Find where the given text appears and provide that cell's center as [X, Y] coordinate. 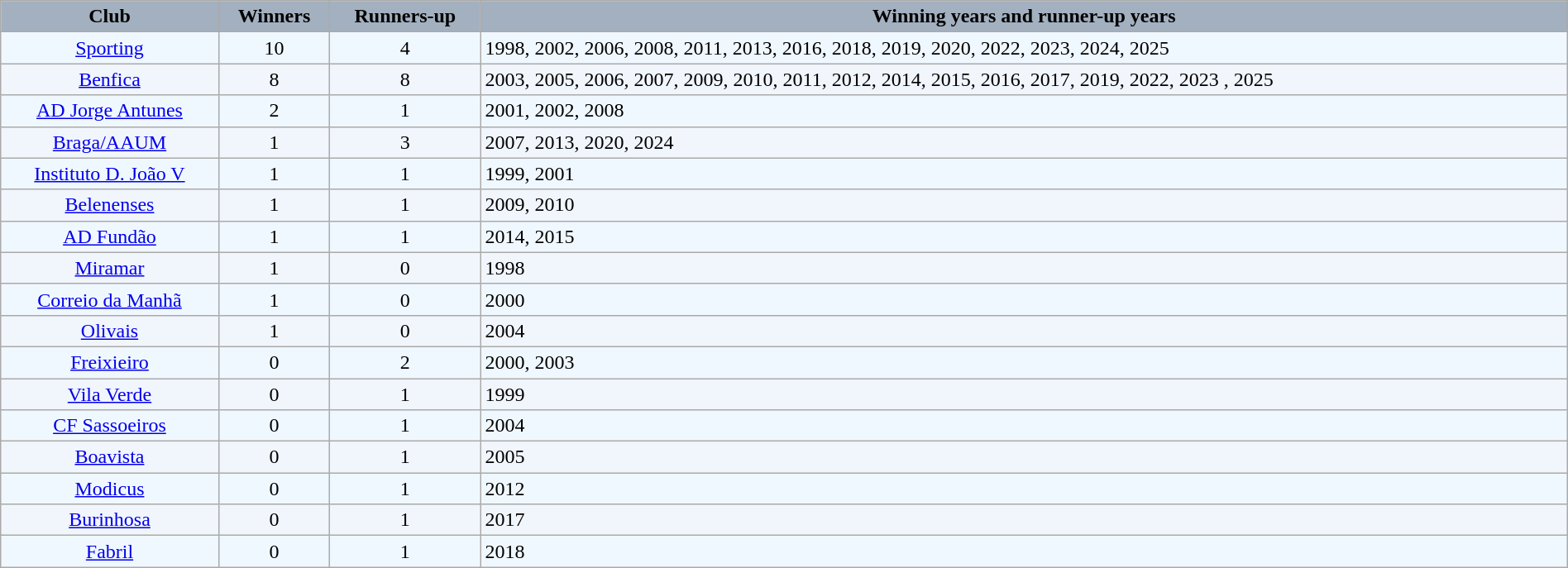
2009, 2010 [1024, 205]
2012 [1024, 489]
3 [405, 142]
1999, 2001 [1024, 174]
Benfica [109, 79]
1998, 2002, 2006, 2008, 2011, 2013, 2016, 2018, 2019, 2020, 2022, 2023, 2024, 2025 [1024, 48]
Freixieiro [109, 362]
Winners [274, 17]
2014, 2015 [1024, 236]
10 [274, 48]
Correio da Manhã [109, 299]
Belenenses [109, 205]
AD Fundão [109, 236]
Olivais [109, 331]
1999 [1024, 394]
Vila Verde [109, 394]
2005 [1024, 457]
Miramar [109, 268]
CF Sassoeiros [109, 426]
Instituto D. João V [109, 174]
1998 [1024, 268]
2007, 2013, 2020, 2024 [1024, 142]
2000, 2003 [1024, 362]
Modicus [109, 489]
Sporting [109, 48]
Fabril [109, 551]
Winning years and runner-up years [1024, 17]
2001, 2002, 2008 [1024, 111]
Boavista [109, 457]
2003, 2005, 2006, 2007, 2009, 2010, 2011, 2012, 2014, 2015, 2016, 2017, 2019, 2022, 2023 , 2025 [1024, 79]
AD Jorge Antunes [109, 111]
2018 [1024, 551]
Club [109, 17]
Runners-up [405, 17]
Braga/AAUM [109, 142]
2017 [1024, 520]
4 [405, 48]
Burinhosa [109, 520]
2000 [1024, 299]
